Extract the (x, y) coordinate from the center of the cell holding the provided text.  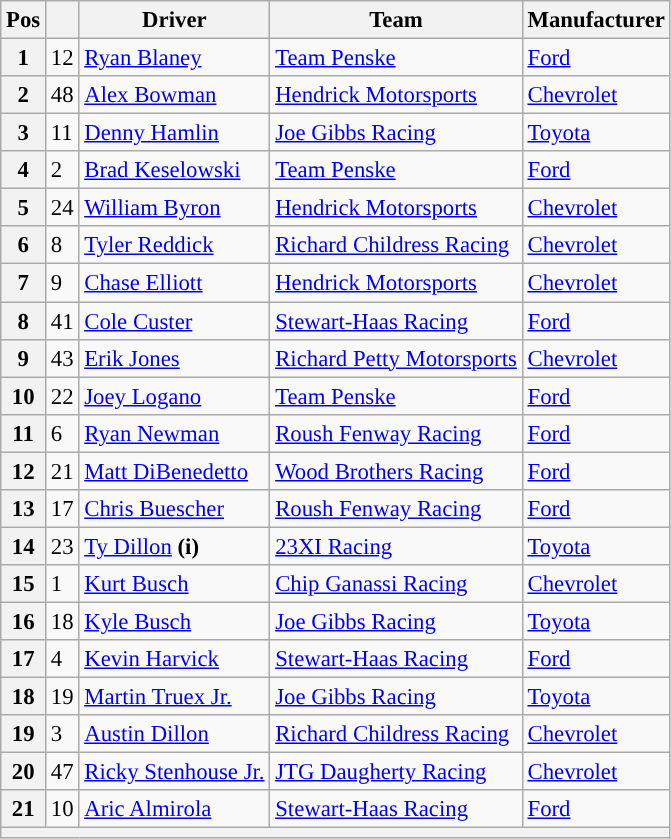
15 (24, 584)
23XI Racing (396, 546)
Kyle Busch (174, 621)
Pos (24, 20)
Team (396, 20)
Manufacturer (596, 20)
Cole Custer (174, 321)
48 (62, 95)
23 (62, 546)
13 (24, 509)
Austin Dillon (174, 734)
41 (62, 321)
Ty Dillon (i) (174, 546)
Alex Bowman (174, 95)
Joey Logano (174, 396)
Richard Petty Motorsports (396, 358)
Martin Truex Jr. (174, 697)
5 (24, 208)
16 (24, 621)
Kevin Harvick (174, 659)
Chip Ganassi Racing (396, 584)
Matt DiBenedetto (174, 471)
Kurt Busch (174, 584)
Brad Keselowski (174, 170)
Denny Hamlin (174, 133)
Chase Elliott (174, 283)
Chris Buescher (174, 509)
Ryan Newman (174, 433)
Tyler Reddick (174, 245)
24 (62, 208)
Ryan Blaney (174, 58)
22 (62, 396)
14 (24, 546)
Wood Brothers Racing (396, 471)
43 (62, 358)
7 (24, 283)
47 (62, 772)
20 (24, 772)
Aric Almirola (174, 809)
Erik Jones (174, 358)
William Byron (174, 208)
Ricky Stenhouse Jr. (174, 772)
JTG Daugherty Racing (396, 772)
Driver (174, 20)
